Return (x, y) of the center of cell containing provided text 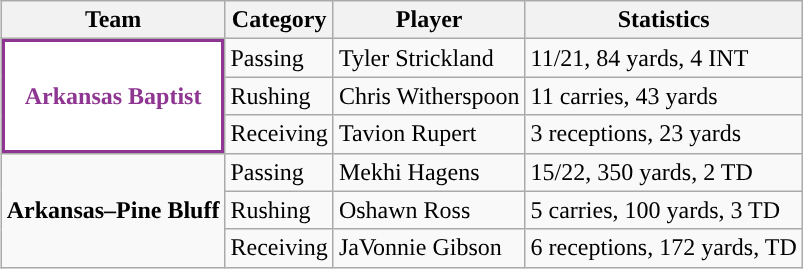
6 receptions, 172 yards, TD (664, 248)
Chris Witherspoon (429, 96)
Tyler Strickland (429, 58)
Player (429, 20)
5 carries, 100 yards, 3 TD (664, 210)
Category (279, 20)
Statistics (664, 20)
11 carries, 43 yards (664, 96)
Arkansas–Pine Bluff (113, 210)
11/21, 84 yards, 4 INT (664, 58)
Arkansas Baptist (113, 96)
15/22, 350 yards, 2 TD (664, 172)
Oshawn Ross (429, 210)
Team (113, 20)
Mekhi Hagens (429, 172)
Tavion Rupert (429, 134)
3 receptions, 23 yards (664, 134)
JaVonnie Gibson (429, 248)
